From the cell containing the given text, extract its center point as [X, Y] coordinate. 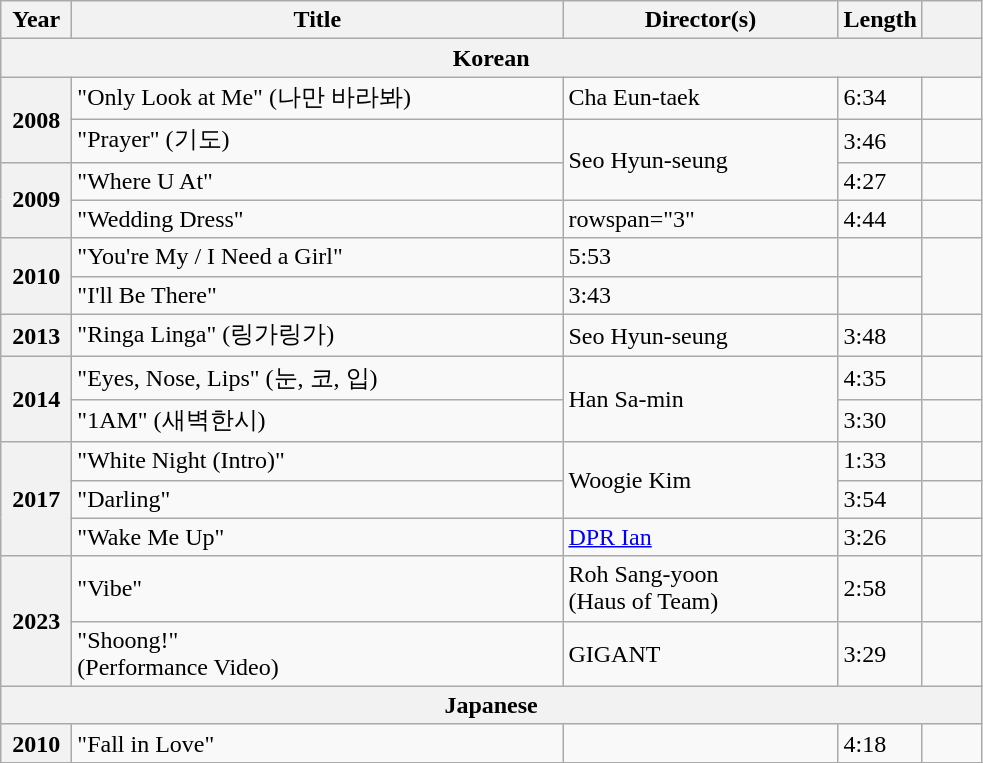
"1AM" (새벽한시) [318, 420]
Han Sa-min [700, 400]
"Only Look at Me" (나만 바라봐) [318, 98]
DPR Ian [700, 537]
2017 [36, 499]
"Ringa Linga" (링가링가) [318, 336]
"I'll Be There" [318, 295]
4:44 [880, 219]
Cha Eun-taek [700, 98]
2008 [36, 120]
2:58 [880, 588]
"Wake Me Up" [318, 537]
Woogie Kim [700, 480]
Japanese [492, 705]
4:18 [880, 743]
2023 [36, 621]
3:30 [880, 420]
"Prayer" (기도) [318, 140]
1:33 [880, 461]
"Darling" [318, 499]
4:35 [880, 378]
"Shoong!" (Performance Video) [318, 654]
4:27 [880, 181]
Year [36, 20]
5:53 [700, 257]
GIGANT [700, 654]
2009 [36, 200]
3:46 [880, 140]
Title [318, 20]
3:54 [880, 499]
2013 [36, 336]
"Eyes, Nose, Lips" (눈, 코, 입) [318, 378]
3:26 [880, 537]
6:34 [880, 98]
Director(s) [700, 20]
3:29 [880, 654]
Length [880, 20]
"Where U At" [318, 181]
"White Night (Intro)" [318, 461]
3:48 [880, 336]
Roh Sang-yoon(Haus of Team) [700, 588]
rowspan="3" [700, 219]
"Vibe" [318, 588]
"You're My / I Need a Girl" [318, 257]
"Fall in Love" [318, 743]
2014 [36, 400]
Korean [492, 58]
"Wedding Dress" [318, 219]
3:43 [700, 295]
